Locate the cell with the specified text and output its [x, y] center coordinate. 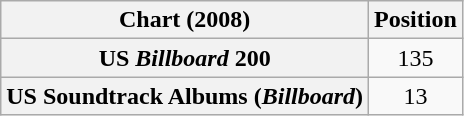
US Billboard 200 [185, 58]
Chart (2008) [185, 20]
13 [416, 96]
Position [416, 20]
135 [416, 58]
US Soundtrack Albums (Billboard) [185, 96]
